For the text-containing cell, return its midpoint in (x, y) coordinate format. 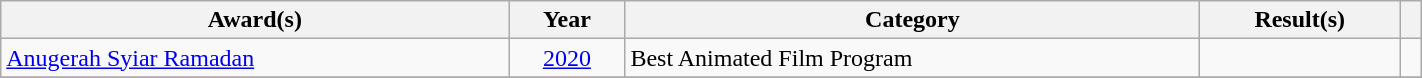
Year (567, 20)
Award(s) (255, 20)
2020 (567, 58)
Category (912, 20)
Anugerah Syiar Ramadan (255, 58)
Result(s) (1300, 20)
Best Animated Film Program (912, 58)
